From the cell containing the given text, extract its center point as (x, y) coordinate. 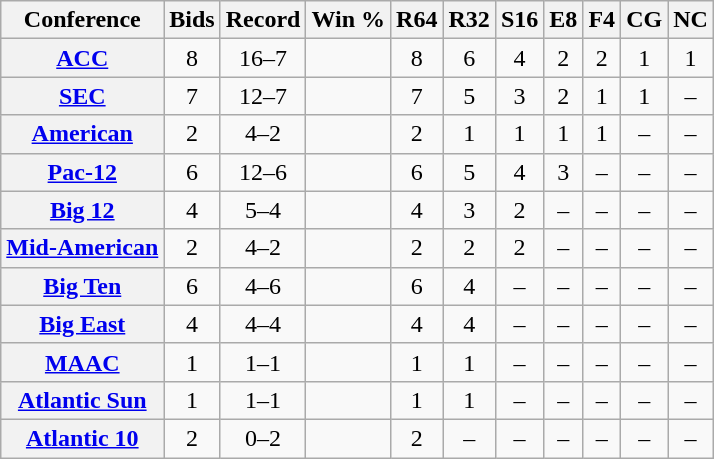
0–2 (263, 438)
Big Ten (82, 286)
MAAC (82, 362)
4–6 (263, 286)
F4 (602, 20)
Atlantic Sun (82, 400)
12–7 (263, 96)
Atlantic 10 (82, 438)
ACC (82, 58)
CG (644, 20)
Big East (82, 324)
Mid-American (82, 248)
Bids (192, 20)
Win % (348, 20)
SEC (82, 96)
E8 (564, 20)
Conference (82, 20)
American (82, 134)
5–4 (263, 210)
R64 (417, 20)
Big 12 (82, 210)
12–6 (263, 172)
S16 (519, 20)
4–4 (263, 324)
16–7 (263, 58)
Record (263, 20)
Pac-12 (82, 172)
NC (691, 20)
R32 (469, 20)
